For the text-containing cell, return its midpoint in (x, y) coordinate format. 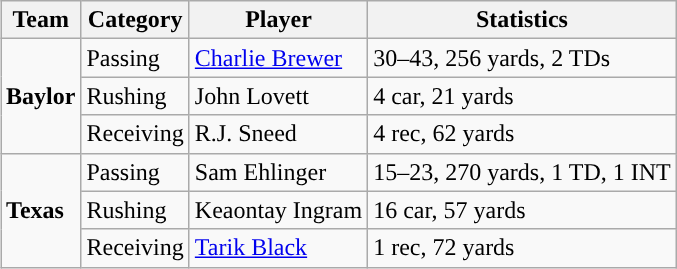
Category (135, 20)
30–43, 256 yards, 2 TDs (522, 58)
Player (278, 20)
16 car, 57 yards (522, 210)
Tarik Black (278, 248)
Sam Ehlinger (278, 172)
1 rec, 72 yards (522, 248)
R.J. Sneed (278, 134)
John Lovett (278, 96)
4 rec, 62 yards (522, 134)
Statistics (522, 20)
Keaontay Ingram (278, 210)
Charlie Brewer (278, 58)
4 car, 21 yards (522, 96)
15–23, 270 yards, 1 TD, 1 INT (522, 172)
Texas (41, 210)
Baylor (41, 96)
Team (41, 20)
